Determine the (X, Y) coordinate at the center of the cell enclosing the given text.  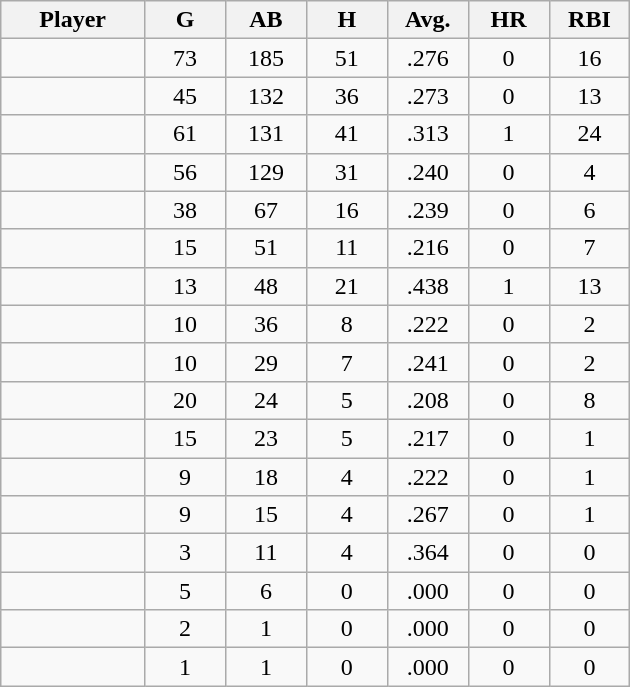
.241 (428, 362)
.364 (428, 553)
67 (266, 210)
21 (346, 286)
61 (186, 134)
.240 (428, 172)
45 (186, 96)
185 (266, 58)
HR (508, 20)
129 (266, 172)
.217 (428, 438)
48 (266, 286)
41 (346, 134)
131 (266, 134)
23 (266, 438)
.267 (428, 515)
56 (186, 172)
AB (266, 20)
132 (266, 96)
.313 (428, 134)
.273 (428, 96)
38 (186, 210)
G (186, 20)
.276 (428, 58)
.438 (428, 286)
Avg. (428, 20)
.239 (428, 210)
Player (73, 20)
20 (186, 400)
31 (346, 172)
.216 (428, 248)
.208 (428, 400)
H (346, 20)
29 (266, 362)
73 (186, 58)
18 (266, 477)
3 (186, 553)
RBI (590, 20)
